Output the (X, Y) coordinate of the center of the cell containing the given text.  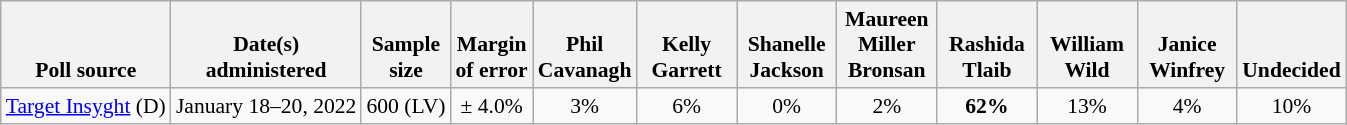
2% (887, 106)
Target Insyght (D) (86, 106)
Date(s)administered (266, 44)
RashidaTlaib (987, 44)
Poll source (86, 44)
13% (1087, 106)
4% (1187, 106)
Undecided (1291, 44)
3% (585, 106)
PhilCavanagh (585, 44)
KellyGarrett (686, 44)
10% (1291, 106)
January 18–20, 2022 (266, 106)
Marginof error (492, 44)
MaureenMillerBronsan (887, 44)
JaniceWinfrey (1187, 44)
62% (987, 106)
Samplesize (406, 44)
6% (686, 106)
± 4.0% (492, 106)
WilliamWild (1087, 44)
ShanelleJackson (787, 44)
0% (787, 106)
600 (LV) (406, 106)
